Scan for the cell matching the given text and deliver its (X, Y) coordinate at center. 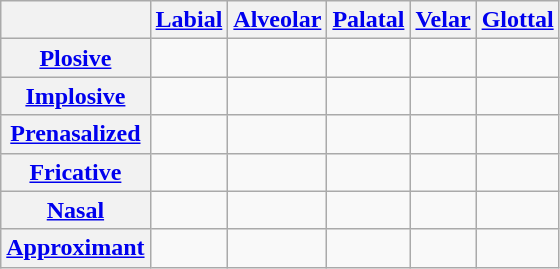
Labial (189, 20)
Palatal (368, 20)
Implosive (76, 96)
Alveolar (278, 20)
Fricative (76, 172)
Nasal (76, 210)
Plosive (76, 58)
Velar (443, 20)
Prenasalized (76, 134)
Approximant (76, 248)
Glottal (518, 20)
